Return the (X, Y) coordinate for the center point of the cell that contains the specified text.  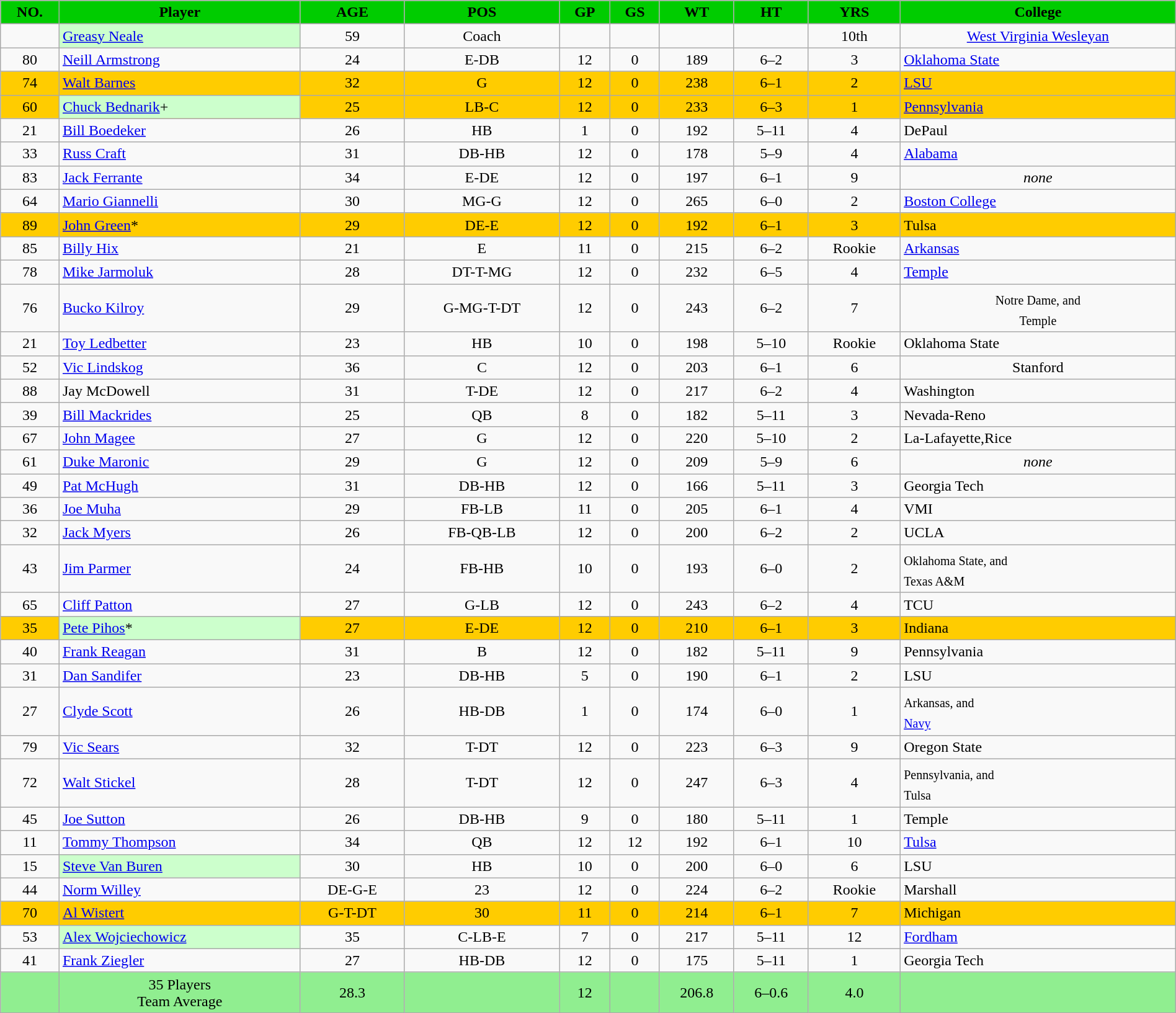
Alabama (1038, 154)
Clyde Scott (180, 712)
166 (697, 486)
210 (697, 628)
John Magee (180, 438)
DePaul (1038, 130)
WT (697, 12)
NO. (30, 12)
Vic Sears (180, 747)
Pennsylvania, and Tulsa (1038, 783)
Joe Muha (180, 509)
C (482, 367)
DE-G-E (352, 890)
Oklahoma State, and Texas A&M (1038, 569)
247 (697, 783)
224 (697, 890)
79 (30, 747)
YRS (854, 12)
T-DE (482, 391)
MG-G (482, 201)
Notre Dame, and Temple (1038, 308)
Norm Willey (180, 890)
59 (352, 36)
Greasy Neale (180, 36)
GP (585, 12)
Mike Jarmoluk (180, 272)
Russ Craft (180, 154)
209 (697, 462)
Billy Hix (180, 248)
Marshall (1038, 890)
215 (697, 248)
Tommy Thompson (180, 842)
52 (30, 367)
Duke Maronic (180, 462)
Walt Barnes (180, 83)
89 (30, 225)
203 (697, 367)
Indiana (1038, 628)
E (482, 248)
College (1038, 12)
78 (30, 272)
70 (30, 913)
Cliff Patton (180, 604)
Arkansas, and Navy (1038, 712)
189 (697, 60)
41 (30, 960)
72 (30, 783)
180 (697, 819)
John Green* (180, 225)
83 (30, 177)
10th (854, 36)
Jack Ferrante (180, 177)
193 (697, 569)
FB-QB-LB (482, 533)
4.0 (854, 993)
B (482, 651)
AGE (352, 12)
VMI (1038, 509)
Jack Myers (180, 533)
Frank Reagan (180, 651)
G-T-DT (352, 913)
UCLA (1038, 533)
88 (30, 391)
198 (697, 344)
40 (30, 651)
TCU (1038, 604)
5 (585, 676)
Nevada-Reno (1038, 414)
238 (697, 83)
74 (30, 83)
G-LB (482, 604)
DT-T-MG (482, 272)
Steve Van Buren (180, 866)
Toy Ledbetter (180, 344)
Jay McDowell (180, 391)
Bill Mackrides (180, 414)
FB-LB (482, 509)
214 (697, 913)
220 (697, 438)
223 (697, 747)
Bucko Kilroy (180, 308)
Coach (482, 36)
Dan Sandifer (180, 676)
33 (30, 154)
Neill Armstrong (180, 60)
Frank Ziegler (180, 960)
39 (30, 414)
Stanford (1038, 367)
206.8 (697, 993)
Walt Stickel (180, 783)
178 (697, 154)
232 (697, 272)
Bill Boedeker (180, 130)
174 (697, 712)
190 (697, 676)
Pete Pihos* (180, 628)
49 (30, 486)
175 (697, 960)
Jim Parmer (180, 569)
Joe Sutton (180, 819)
Vic Lindskog (180, 367)
6–0.6 (771, 993)
65 (30, 604)
233 (697, 107)
60 (30, 107)
E-DB (482, 60)
45 (30, 819)
DE-E (482, 225)
80 (30, 60)
C-LB-E (482, 937)
Fordham (1038, 937)
64 (30, 201)
Oregon State (1038, 747)
8 (585, 414)
Arkansas (1038, 248)
61 (30, 462)
76 (30, 308)
West Virginia Wesleyan (1038, 36)
265 (697, 201)
Player (180, 12)
Pat McHugh (180, 486)
La-Lafayette,Rice (1038, 438)
GS (635, 12)
Boston College (1038, 201)
85 (30, 248)
197 (697, 177)
43 (30, 569)
Michigan (1038, 913)
67 (30, 438)
FB-HB (482, 569)
53 (30, 937)
HT (771, 12)
Chuck Bednarik+ (180, 107)
28.3 (352, 993)
44 (30, 890)
15 (30, 866)
205 (697, 509)
Al Wistert (180, 913)
35 Players Team Average (180, 993)
Alex Wojciechowicz (180, 937)
LB-C (482, 107)
6–5 (771, 272)
Mario Giannelli (180, 201)
G-MG-T-DT (482, 308)
POS (482, 12)
Washington (1038, 391)
